Pinpoint the cell where the given text exists, returning its (x, y) midpoint coordinate. 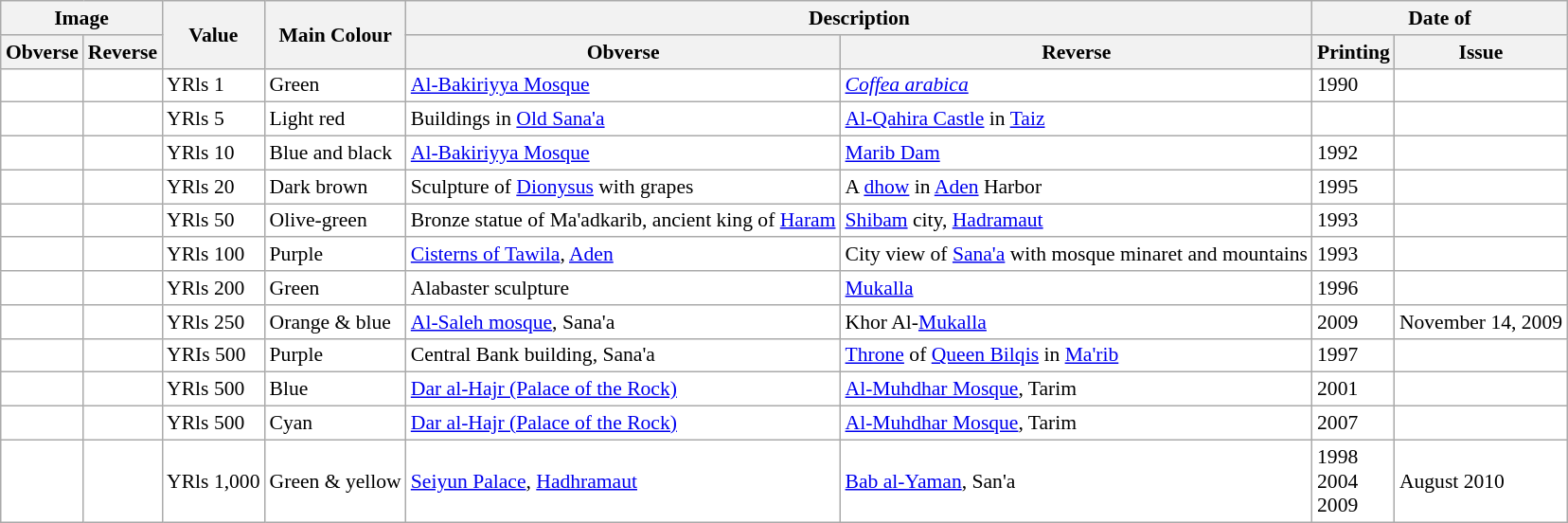
Sculpture of Dionysus with grapes (623, 187)
Main Colour (335, 34)
2009 (1354, 321)
Date of (1439, 18)
Value (213, 34)
YRls 50 (213, 220)
YRls 1 (213, 85)
Central Bank building, Sana'a (623, 355)
Al-Qahira Castle in Taiz (1077, 119)
1995 (1354, 187)
YRls 1,000 (213, 481)
Dark brown (335, 187)
2007 (1354, 423)
Blue and black (335, 153)
YRls 100 (213, 254)
Buildings in Old Sana'a (623, 119)
Alabaster sculpture (623, 288)
November 14, 2009 (1481, 321)
Seiyun Palace, Hadhramaut (623, 481)
YRIs 500 (213, 355)
YRls 10 (213, 153)
Al-Saleh mosque, Sana'a (623, 321)
Bronze statue of Ma'adkarib, ancient king of Haram (623, 220)
Issue (1481, 51)
Light red (335, 119)
Olive-green (335, 220)
Blue (335, 389)
YRls 5 (213, 119)
Throne of Queen Bilqis in Ma'rib (1077, 355)
YRls 200 (213, 288)
199820042009 (1354, 481)
1997 (1354, 355)
1996 (1354, 288)
Image (81, 18)
Marib Dam (1077, 153)
Printing (1354, 51)
August 2010 (1481, 481)
1990 (1354, 85)
Description (860, 18)
City view of Sana'a with mosque minaret and mountains (1077, 254)
YRls 20 (213, 187)
2001 (1354, 389)
Shibam city, Hadramaut (1077, 220)
Coffea arabica (1077, 85)
A dhow in Aden Harbor (1077, 187)
Orange & blue (335, 321)
Cyan (335, 423)
Mukalla (1077, 288)
Bab al-Yaman, San'a (1077, 481)
1992 (1354, 153)
Cisterns of Tawila, Aden (623, 254)
Khor Al-Mukalla (1077, 321)
YRls 250 (213, 321)
Green & yellow (335, 481)
